Capture the cell that displays the provided text and extract its [x, y] central coordinate. 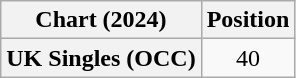
UK Singles (OCC) [101, 58]
Chart (2024) [101, 20]
40 [248, 58]
Position [248, 20]
